For the text-containing cell, return its midpoint in [x, y] coordinate format. 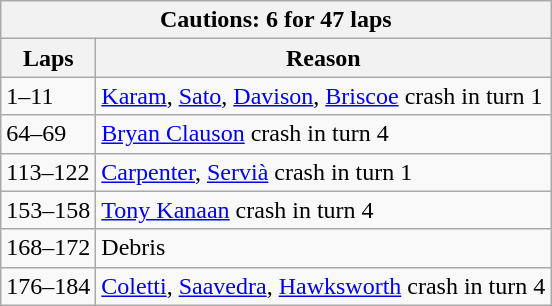
Cautions: 6 for 47 laps [276, 20]
Karam, Sato, Davison, Briscoe crash in turn 1 [324, 96]
Carpenter, Servià crash in turn 1 [324, 172]
Tony Kanaan crash in turn 4 [324, 210]
64–69 [48, 134]
Coletti, Saavedra, Hawksworth crash in turn 4 [324, 286]
1–11 [48, 96]
Laps [48, 58]
Bryan Clauson crash in turn 4 [324, 134]
176–184 [48, 286]
168–172 [48, 248]
Debris [324, 248]
113–122 [48, 172]
Reason [324, 58]
153–158 [48, 210]
